Locate the cell with the specified text and output its (x, y) center coordinate. 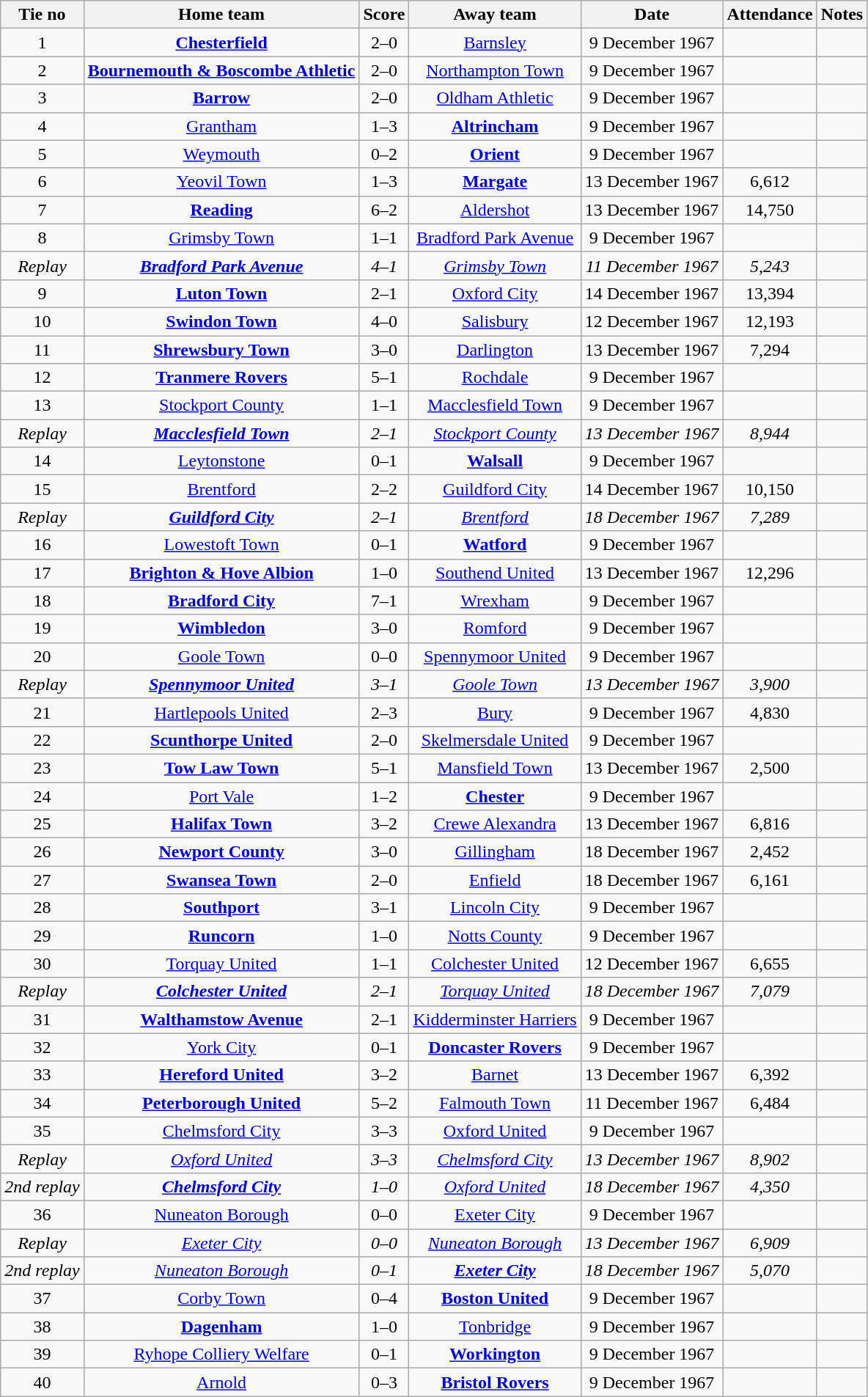
Mansfield Town (495, 768)
12,296 (770, 573)
Barrow (221, 98)
6,612 (770, 182)
37 (43, 1299)
31 (43, 1019)
Leytonstone (221, 461)
Weymouth (221, 154)
35 (43, 1131)
Away team (495, 15)
Oxford City (495, 293)
Workington (495, 1354)
2–2 (384, 489)
20 (43, 656)
Home team (221, 15)
Northampton Town (495, 70)
Dagenham (221, 1327)
Tranmere Rovers (221, 378)
22 (43, 740)
Shrewsbury Town (221, 350)
Hereford United (221, 1075)
Hartlepools United (221, 712)
5 (43, 154)
12 (43, 378)
4–1 (384, 265)
Score (384, 15)
2,452 (770, 852)
Corby Town (221, 1299)
5–2 (384, 1103)
18 (43, 601)
Notes (842, 15)
Chesterfield (221, 43)
Yeovil Town (221, 182)
13,394 (770, 293)
Notts County (495, 936)
24 (43, 796)
8,902 (770, 1159)
Tow Law Town (221, 768)
17 (43, 573)
Walsall (495, 461)
Doncaster Rovers (495, 1047)
14 (43, 461)
5,243 (770, 265)
33 (43, 1075)
0–2 (384, 154)
Scunthorpe United (221, 740)
26 (43, 852)
2 (43, 70)
3,900 (770, 684)
Aldershot (495, 210)
Brighton & Hove Albion (221, 573)
Falmouth Town (495, 1103)
12,193 (770, 321)
Ryhope Colliery Welfare (221, 1354)
7,294 (770, 350)
6–2 (384, 210)
Rochdale (495, 378)
5,070 (770, 1271)
29 (43, 936)
Crewe Alexandra (495, 824)
Lincoln City (495, 908)
7 (43, 210)
30 (43, 964)
6 (43, 182)
Barnsley (495, 43)
23 (43, 768)
Tie no (43, 15)
Lowestoft Town (221, 545)
Darlington (495, 350)
Orient (495, 154)
6,909 (770, 1243)
0–3 (384, 1382)
10,150 (770, 489)
6,484 (770, 1103)
4,830 (770, 712)
Skelmersdale United (495, 740)
25 (43, 824)
3 (43, 98)
32 (43, 1047)
7,289 (770, 517)
14,750 (770, 210)
1–2 (384, 796)
15 (43, 489)
8,944 (770, 433)
0–4 (384, 1299)
2–3 (384, 712)
Wimbledon (221, 628)
28 (43, 908)
38 (43, 1327)
16 (43, 545)
Luton Town (221, 293)
Arnold (221, 1382)
Grantham (221, 126)
Port Vale (221, 796)
Reading (221, 210)
4,350 (770, 1187)
11 (43, 350)
Walthamstow Avenue (221, 1019)
27 (43, 880)
Date (652, 15)
Enfield (495, 880)
Wrexham (495, 601)
Tonbridge (495, 1327)
1 (43, 43)
7–1 (384, 601)
6,392 (770, 1075)
Bradford City (221, 601)
10 (43, 321)
Runcorn (221, 936)
Halifax Town (221, 824)
39 (43, 1354)
Kidderminster Harriers (495, 1019)
Peterborough United (221, 1103)
Gillingham (495, 852)
York City (221, 1047)
Oldham Athletic (495, 98)
Watford (495, 545)
Bristol Rovers (495, 1382)
Romford (495, 628)
4 (43, 126)
4–0 (384, 321)
21 (43, 712)
Southend United (495, 573)
Newport County (221, 852)
6,816 (770, 824)
9 (43, 293)
6,655 (770, 964)
Swindon Town (221, 321)
Southport (221, 908)
36 (43, 1214)
Bury (495, 712)
Margate (495, 182)
13 (43, 406)
40 (43, 1382)
8 (43, 238)
Chester (495, 796)
6,161 (770, 880)
Altrincham (495, 126)
2,500 (770, 768)
Boston United (495, 1299)
Attendance (770, 15)
Swansea Town (221, 880)
Bournemouth & Boscombe Athletic (221, 70)
Salisbury (495, 321)
34 (43, 1103)
Barnet (495, 1075)
7,079 (770, 991)
19 (43, 628)
